Capture the cell that displays the provided text and extract its [x, y] central coordinate. 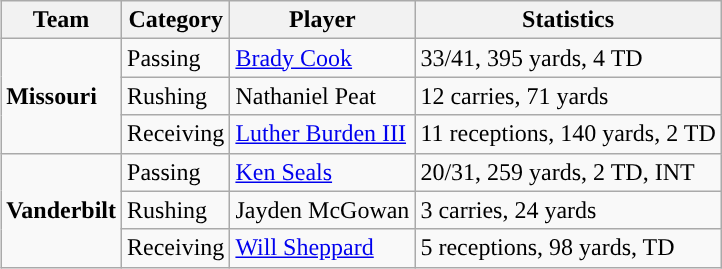
Brady Cook [322, 58]
12 carries, 71 yards [568, 96]
Vanderbilt [62, 210]
Jayden McGowan [322, 210]
20/31, 259 yards, 2 TD, INT [568, 172]
11 receptions, 140 yards, 2 TD [568, 134]
Luther Burden III [322, 134]
Team [62, 20]
3 carries, 24 yards [568, 210]
Missouri [62, 96]
Statistics [568, 20]
Category [176, 20]
33/41, 395 yards, 4 TD [568, 58]
Will Sheppard [322, 248]
Nathaniel Peat [322, 96]
Player [322, 20]
Ken Seals [322, 172]
5 receptions, 98 yards, TD [568, 248]
